From the cell containing the given text, extract its center point as (x, y) coordinate. 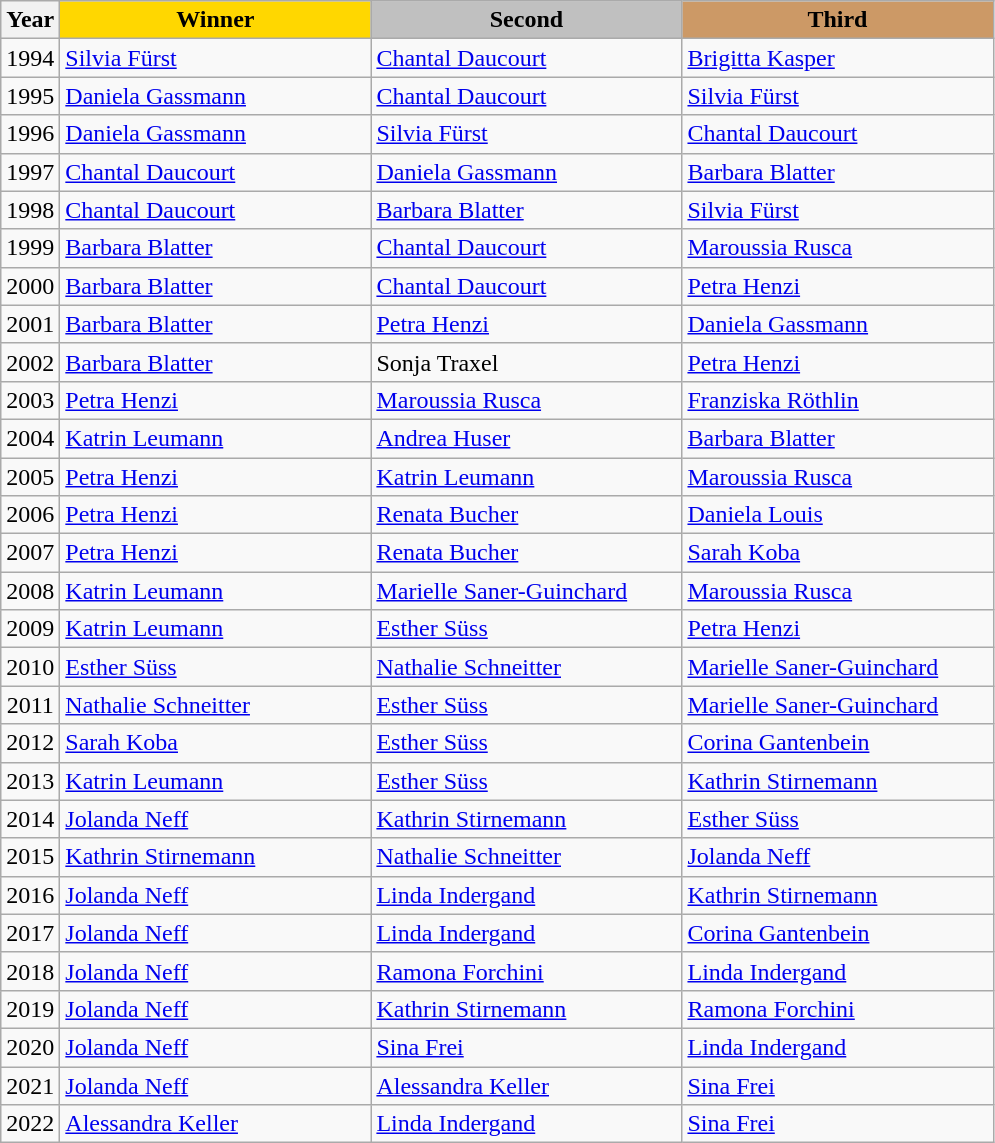
2014 (30, 819)
2007 (30, 553)
2019 (30, 1009)
Daniela Louis (838, 515)
2012 (30, 743)
1994 (30, 58)
2006 (30, 515)
2018 (30, 971)
2000 (30, 286)
1998 (30, 210)
Brigitta Kasper (838, 58)
2015 (30, 857)
Third (838, 20)
2020 (30, 1047)
2002 (30, 362)
Winner (216, 20)
Second (526, 20)
2001 (30, 324)
2022 (30, 1124)
1995 (30, 96)
2016 (30, 895)
2004 (30, 438)
2013 (30, 781)
2003 (30, 400)
2008 (30, 591)
1996 (30, 134)
1999 (30, 248)
Sonja Traxel (526, 362)
2011 (30, 705)
1997 (30, 172)
Andrea Huser (526, 438)
2010 (30, 667)
2009 (30, 629)
Year (30, 20)
Franziska Röthlin (838, 400)
2021 (30, 1085)
2005 (30, 477)
2017 (30, 933)
